Scan for the cell matching the given text and deliver its (x, y) coordinate at center. 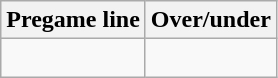
Pregame line (74, 20)
Over/under (210, 20)
